Pinpoint the cell where the given text exists, returning its [x, y] midpoint coordinate. 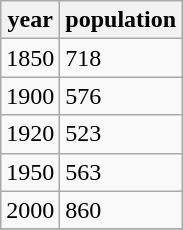
1900 [30, 96]
2000 [30, 210]
1950 [30, 172]
1850 [30, 58]
860 [121, 210]
718 [121, 58]
1920 [30, 134]
population [121, 20]
576 [121, 96]
year [30, 20]
563 [121, 172]
523 [121, 134]
